Locate the cell with the specified text and output its (x, y) center coordinate. 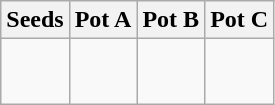
Pot B (171, 20)
Pot A (103, 20)
Pot C (240, 20)
Seeds (35, 20)
